Detect which cell encompasses the target text, then output its (x, y) center coordinate. 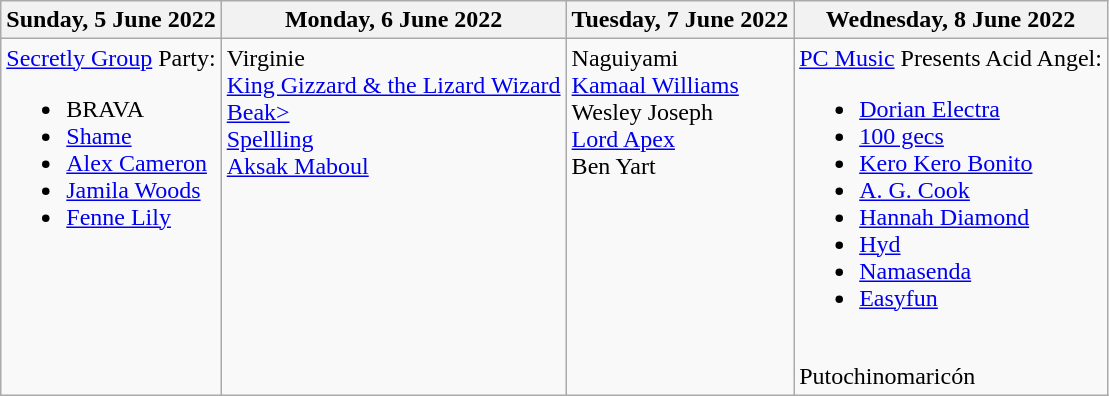
Monday, 6 June 2022 (394, 20)
PC Music Presents Acid Angel:Dorian Electra100 gecsKero Kero BonitoA. G. CookHannah DiamondHydNamasendaEasyfunPutochinomaricón (951, 217)
VirginieKing Gizzard & the Lizard WizardBeak>SpelllingAksak Maboul (394, 217)
Secretly Group Party:BRAVAShameAlex CameronJamila WoodsFenne Lily (111, 217)
Tuesday, 7 June 2022 (680, 20)
NaguiyamiKamaal WilliamsWesley JosephLord ApexBen Yart (680, 217)
Sunday, 5 June 2022 (111, 20)
Wednesday, 8 June 2022 (951, 20)
